Provide the (x, y) coordinate of the cell's center where the given text is located.  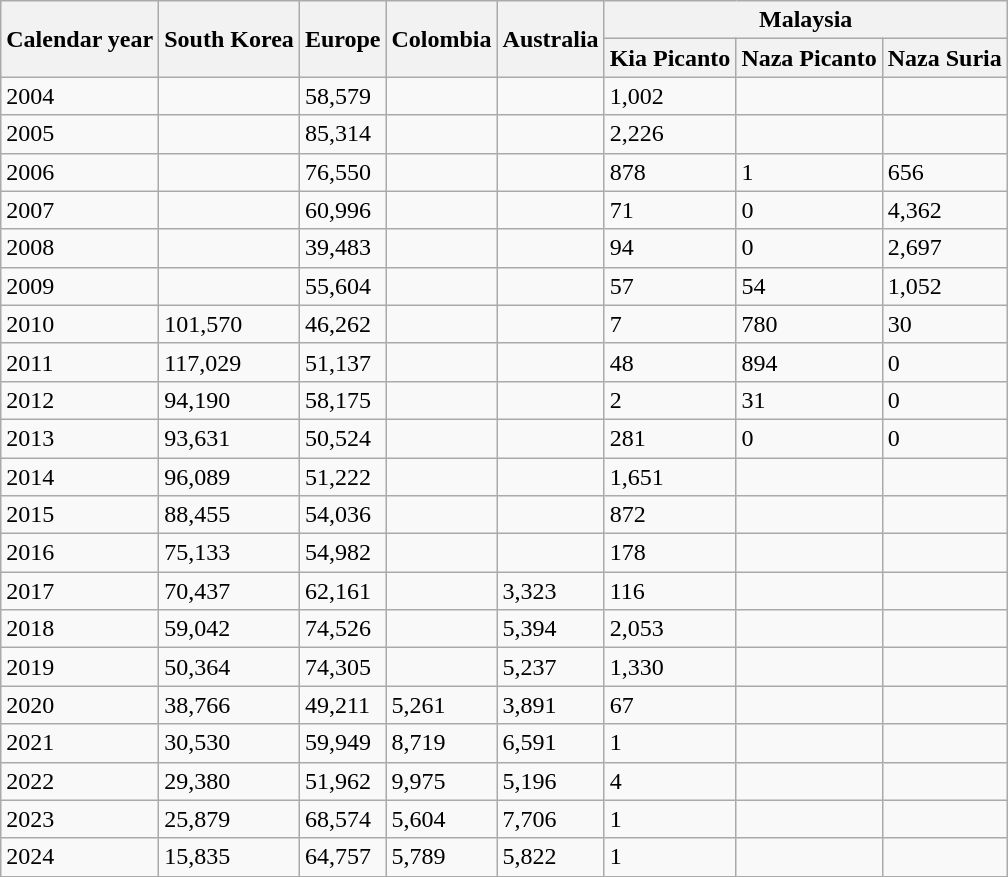
2009 (80, 286)
2016 (80, 553)
60,996 (342, 210)
29,380 (230, 781)
54,036 (342, 515)
94 (670, 248)
70,437 (230, 591)
2,053 (670, 629)
64,757 (342, 857)
76,550 (342, 172)
4 (670, 781)
2012 (80, 400)
2020 (80, 705)
2004 (80, 96)
5,196 (550, 781)
85,314 (342, 134)
Naza Suria (944, 58)
51,222 (342, 477)
Colombia (442, 39)
2008 (80, 248)
5,261 (442, 705)
62,161 (342, 591)
6,591 (550, 743)
4,362 (944, 210)
30,530 (230, 743)
5,237 (550, 667)
71 (670, 210)
15,835 (230, 857)
5,394 (550, 629)
2015 (80, 515)
39,483 (342, 248)
2006 (80, 172)
74,526 (342, 629)
2007 (80, 210)
7,706 (550, 819)
2013 (80, 438)
1,052 (944, 286)
59,042 (230, 629)
58,579 (342, 96)
2019 (80, 667)
5,604 (442, 819)
1,651 (670, 477)
Naza Picanto (809, 58)
2011 (80, 362)
67 (670, 705)
2,697 (944, 248)
2018 (80, 629)
281 (670, 438)
9,975 (442, 781)
894 (809, 362)
8,719 (442, 743)
Malaysia (806, 20)
50,524 (342, 438)
25,879 (230, 819)
872 (670, 515)
1,330 (670, 667)
3,323 (550, 591)
96,089 (230, 477)
93,631 (230, 438)
116 (670, 591)
2017 (80, 591)
46,262 (342, 324)
101,570 (230, 324)
3,891 (550, 705)
Europe (342, 39)
55,604 (342, 286)
5,789 (442, 857)
94,190 (230, 400)
31 (809, 400)
Kia Picanto (670, 58)
2021 (80, 743)
2024 (80, 857)
68,574 (342, 819)
51,962 (342, 781)
2 (670, 400)
2023 (80, 819)
88,455 (230, 515)
58,175 (342, 400)
7 (670, 324)
2022 (80, 781)
38,766 (230, 705)
2005 (80, 134)
656 (944, 172)
1,002 (670, 96)
54 (809, 286)
49,211 (342, 705)
54,982 (342, 553)
178 (670, 553)
South Korea (230, 39)
50,364 (230, 667)
57 (670, 286)
2014 (80, 477)
Calendar year (80, 39)
48 (670, 362)
30 (944, 324)
780 (809, 324)
2010 (80, 324)
117,029 (230, 362)
74,305 (342, 667)
878 (670, 172)
2,226 (670, 134)
5,822 (550, 857)
59,949 (342, 743)
Australia (550, 39)
51,137 (342, 362)
75,133 (230, 553)
